From the cell containing the given text, extract its center point as (x, y) coordinate. 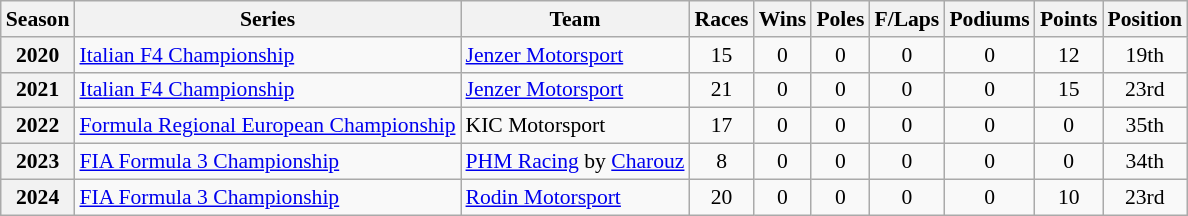
Series (267, 19)
35th (1145, 126)
Position (1145, 19)
Races (722, 19)
19th (1145, 55)
Podiums (990, 19)
Wins (783, 19)
34th (1145, 162)
21 (722, 90)
Rodin Motorsport (574, 197)
KIC Motorsport (574, 126)
2023 (38, 162)
PHM Racing by Charouz (574, 162)
12 (1069, 55)
Team (574, 19)
17 (722, 126)
2020 (38, 55)
Points (1069, 19)
8 (722, 162)
2022 (38, 126)
F/Laps (906, 19)
2021 (38, 90)
2024 (38, 197)
Season (38, 19)
Poles (840, 19)
20 (722, 197)
Formula Regional European Championship (267, 126)
10 (1069, 197)
